Search for the cell housing the specified text and yield its [X, Y] center coordinate. 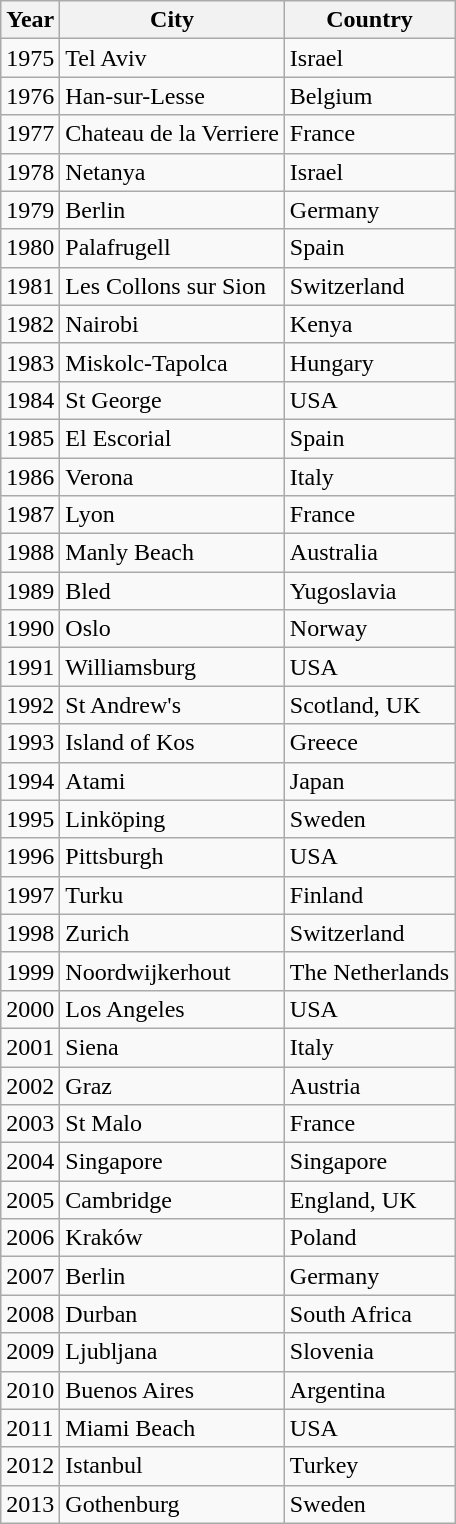
Nairobi [172, 324]
The Netherlands [369, 971]
2008 [30, 1314]
1976 [30, 96]
Linköping [172, 819]
2000 [30, 1009]
Zurich [172, 933]
1983 [30, 362]
1975 [30, 58]
Kenya [369, 324]
Kraków [172, 1238]
Chateau de la Verriere [172, 134]
Durban [172, 1314]
Cambridge [172, 1200]
Manly Beach [172, 553]
Istanbul [172, 1466]
England, UK [369, 1200]
1986 [30, 477]
1996 [30, 857]
Han-sur-Lesse [172, 96]
St Malo [172, 1124]
1995 [30, 819]
1990 [30, 629]
Los Angeles [172, 1009]
Verona [172, 477]
Slovenia [369, 1352]
Les Collons sur Sion [172, 286]
1989 [30, 591]
1984 [30, 400]
Palafrugell [172, 248]
2007 [30, 1276]
2005 [30, 1200]
1993 [30, 743]
2006 [30, 1238]
1979 [30, 210]
St George [172, 400]
Pittsburgh [172, 857]
1978 [30, 172]
Turkey [369, 1466]
2002 [30, 1085]
Yugoslavia [369, 591]
Noordwijkerhout [172, 971]
1980 [30, 248]
2003 [30, 1124]
1994 [30, 781]
1981 [30, 286]
Year [30, 20]
1997 [30, 895]
Miskolc-Tapolca [172, 362]
St Andrew's [172, 705]
2010 [30, 1390]
Gothenburg [172, 1504]
Belgium [369, 96]
1992 [30, 705]
1985 [30, 438]
1998 [30, 933]
City [172, 20]
Tel Aviv [172, 58]
2001 [30, 1047]
Siena [172, 1047]
Scotland, UK [369, 705]
2011 [30, 1428]
Greece [369, 743]
Buenos Aires [172, 1390]
Country [369, 20]
1977 [30, 134]
Netanya [172, 172]
South Africa [369, 1314]
1987 [30, 515]
2009 [30, 1352]
Ljubljana [172, 1352]
1988 [30, 553]
El Escorial [172, 438]
Atami [172, 781]
Williamsburg [172, 667]
Bled [172, 591]
Graz [172, 1085]
Oslo [172, 629]
Hungary [369, 362]
Lyon [172, 515]
Miami Beach [172, 1428]
2012 [30, 1466]
2013 [30, 1504]
2004 [30, 1162]
Finland [369, 895]
Argentina [369, 1390]
Poland [369, 1238]
1991 [30, 667]
Norway [369, 629]
1999 [30, 971]
Australia [369, 553]
Japan [369, 781]
Turku [172, 895]
1982 [30, 324]
Austria [369, 1085]
Island of Kos [172, 743]
